From the cell containing the given text, extract its center point as [X, Y] coordinate. 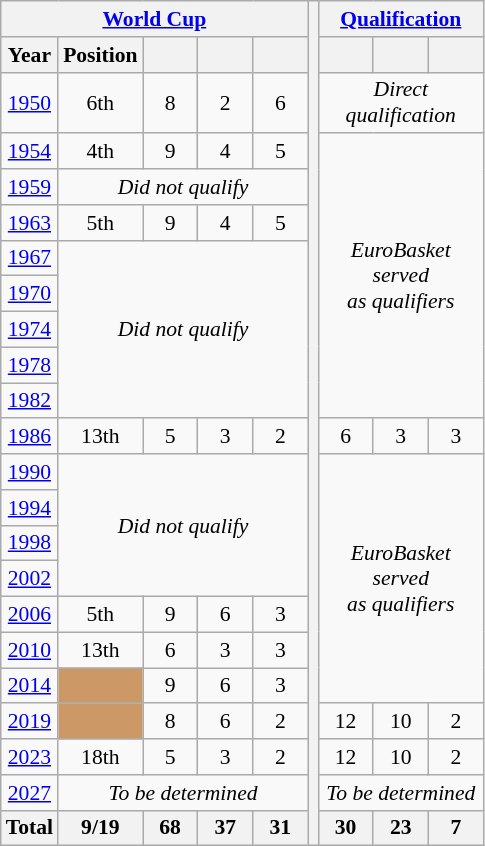
1950 [30, 102]
1963 [30, 223]
6th [100, 102]
World Cup [154, 19]
30 [346, 828]
31 [280, 828]
4th [100, 152]
1959 [30, 187]
1967 [30, 258]
2027 [30, 793]
1998 [30, 543]
1978 [30, 365]
9/19 [100, 828]
Year [30, 55]
1974 [30, 330]
37 [226, 828]
1954 [30, 152]
18th [100, 757]
1982 [30, 401]
1970 [30, 294]
Direct qualification [400, 102]
2014 [30, 686]
2002 [30, 579]
2010 [30, 650]
1990 [30, 472]
Position [100, 55]
2023 [30, 757]
68 [170, 828]
23 [400, 828]
2006 [30, 615]
1986 [30, 437]
1994 [30, 508]
7 [456, 828]
2019 [30, 722]
Qualification [400, 19]
Total [30, 828]
